Scan for the cell matching the given text and deliver its [x, y] coordinate at center. 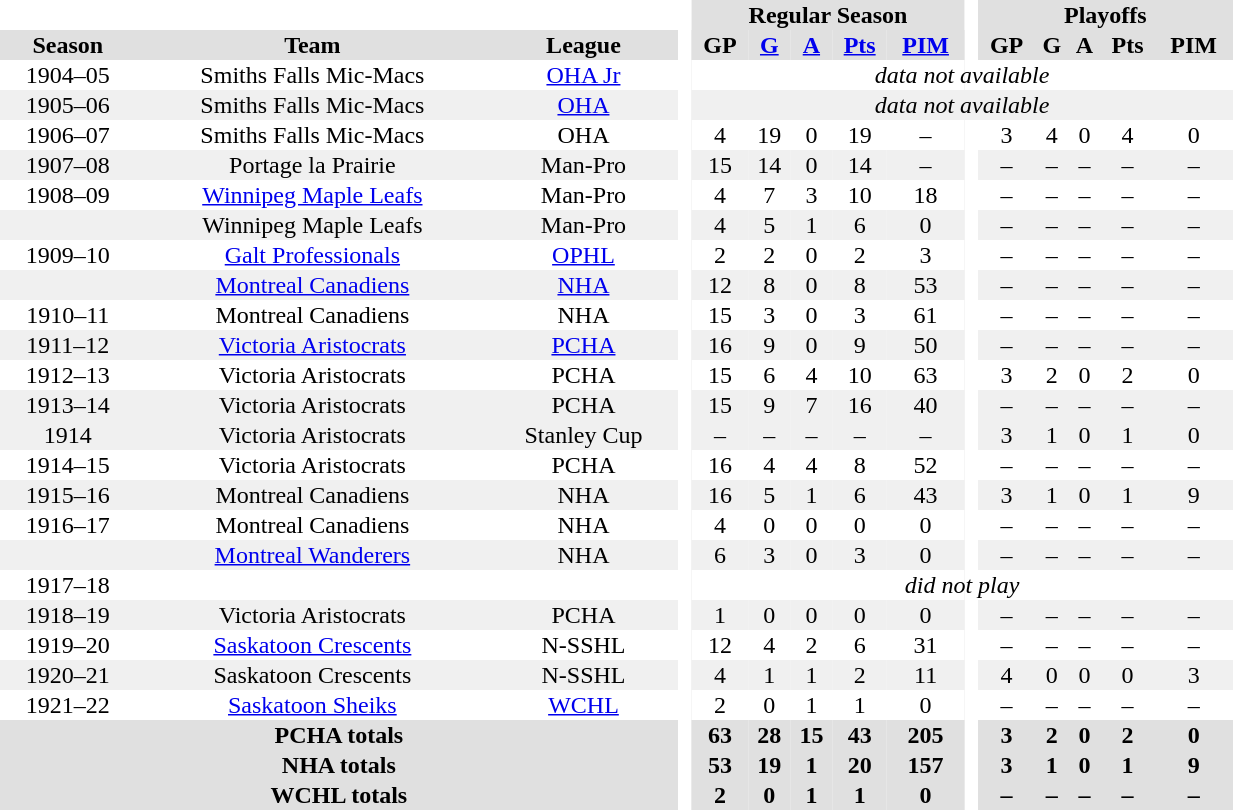
28 [769, 735]
Season [68, 45]
WCHL totals [339, 795]
1918–19 [68, 615]
61 [926, 315]
1917–18 [68, 585]
Regular Season [828, 15]
did not play [962, 585]
1906–07 [68, 135]
1912–13 [68, 375]
1908–09 [68, 195]
40 [926, 405]
League [584, 45]
OPHL [584, 255]
52 [926, 465]
11 [926, 675]
NHA totals [339, 765]
Team [313, 45]
WCHL [584, 705]
1910–11 [68, 315]
1905–06 [68, 105]
205 [926, 735]
Portage la Prairie [313, 165]
1909–10 [68, 255]
1919–20 [68, 645]
1914 [68, 435]
Stanley Cup [584, 435]
Galt Professionals [313, 255]
Playoffs [1105, 15]
1920–21 [68, 675]
Saskatoon Sheiks [313, 705]
1915–16 [68, 495]
50 [926, 345]
1916–17 [68, 525]
1914–15 [68, 465]
1904–05 [68, 75]
OHA Jr [584, 75]
PCHA totals [339, 735]
157 [926, 765]
1907–08 [68, 165]
31 [926, 645]
20 [860, 765]
18 [926, 195]
1921–22 [68, 705]
Montreal Wanderers [313, 555]
1911–12 [68, 345]
1913–14 [68, 405]
